Pinpoint the cell where the given text exists, returning its (X, Y) midpoint coordinate. 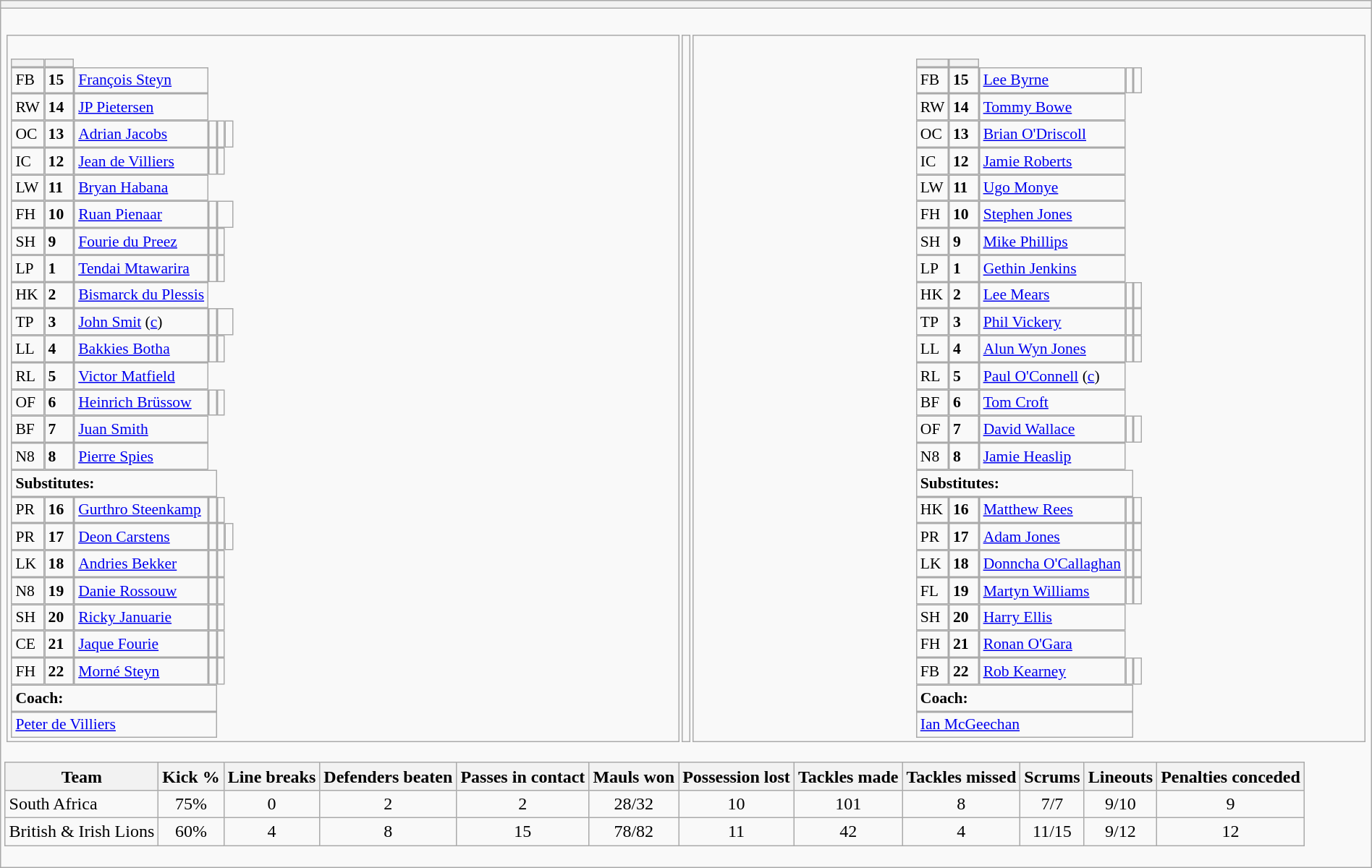
Lee Mears (1052, 295)
Adrian Jacobs (141, 133)
101 (848, 804)
Ruan Pienaar (141, 214)
Jean de Villiers (141, 161)
FL (932, 590)
Ugo Monye (1052, 188)
Bismarck du Plessis (141, 295)
Passes in contact (522, 776)
Mike Phillips (1052, 242)
Alun Wyn Jones (1052, 349)
Peter de Villiers (114, 725)
Penalties conceded (1231, 776)
Pierre Spies (141, 456)
Team (82, 776)
Jaque Fourie (141, 644)
Juan Smith (141, 430)
Brian O'Driscoll (1052, 133)
Gethin Jenkins (1052, 268)
Danie Rossouw (141, 590)
Rob Kearney (1052, 671)
Tackles missed (961, 776)
Heinrich Brüssow (141, 402)
Victor Matfield (141, 376)
Morné Steyn (141, 671)
9/12 (1120, 832)
Mauls won (634, 776)
60% (191, 832)
9/10 (1120, 804)
Andries Bekker (141, 563)
François Steyn (141, 80)
Adam Jones (1052, 537)
Kick % (191, 776)
Bakkies Botha (141, 349)
75% (191, 804)
Ricky Januarie (141, 618)
Matthew Rees (1052, 509)
David Wallace (1052, 430)
British & Irish Lions (82, 832)
Defenders beaten (388, 776)
28/32 (634, 804)
South Africa (82, 804)
Tendai Mtawarira (141, 268)
Paul O'Connell (c) (1052, 376)
Stephen Jones (1052, 214)
Martyn Williams (1052, 590)
Jamie Heaslip (1052, 456)
Jamie Roberts (1052, 161)
Possession lost (737, 776)
Tackles made (848, 776)
Deon Carstens (141, 537)
Line breaks (272, 776)
78/82 (634, 832)
Gurthro Steenkamp (141, 509)
0 (272, 804)
42 (848, 832)
Lineouts (1120, 776)
Fourie du Preez (141, 242)
11/15 (1052, 832)
Bryan Habana (141, 188)
Phil Vickery (1052, 321)
Lee Byrne (1052, 80)
Ian McGeechan (1025, 725)
Donncha O'Callaghan (1052, 563)
Ronan O'Gara (1052, 644)
Harry Ellis (1052, 618)
7/7 (1052, 804)
Scrums (1052, 776)
CE (27, 644)
JP Pietersen (141, 107)
John Smit (c) (141, 321)
Tom Croft (1052, 402)
Tommy Bowe (1052, 107)
